Return (x, y) of the center of cell containing provided text 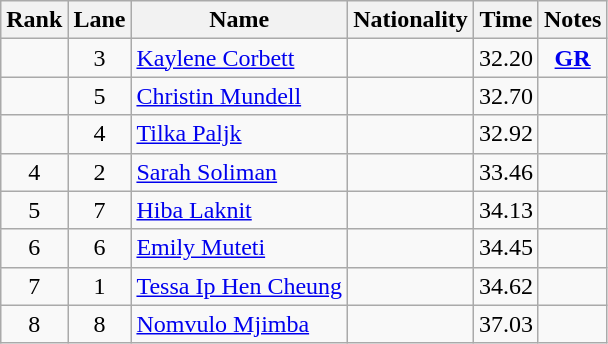
33.46 (506, 172)
Sarah Soliman (240, 172)
Time (506, 20)
34.13 (506, 210)
Lane (100, 20)
Nationality (411, 20)
Christin Mundell (240, 96)
Kaylene Corbett (240, 58)
37.03 (506, 324)
Hiba Laknit (240, 210)
Name (240, 20)
Tilka Paljk (240, 134)
32.92 (506, 134)
Tessa Ip Hen Cheung (240, 286)
34.62 (506, 286)
Nomvulo Mjimba (240, 324)
Rank (34, 20)
1 (100, 286)
2 (100, 172)
GR (572, 58)
3 (100, 58)
34.45 (506, 248)
32.20 (506, 58)
Notes (572, 20)
Emily Muteti (240, 248)
32.70 (506, 96)
